Locate the cell with the specified text and output its (X, Y) center coordinate. 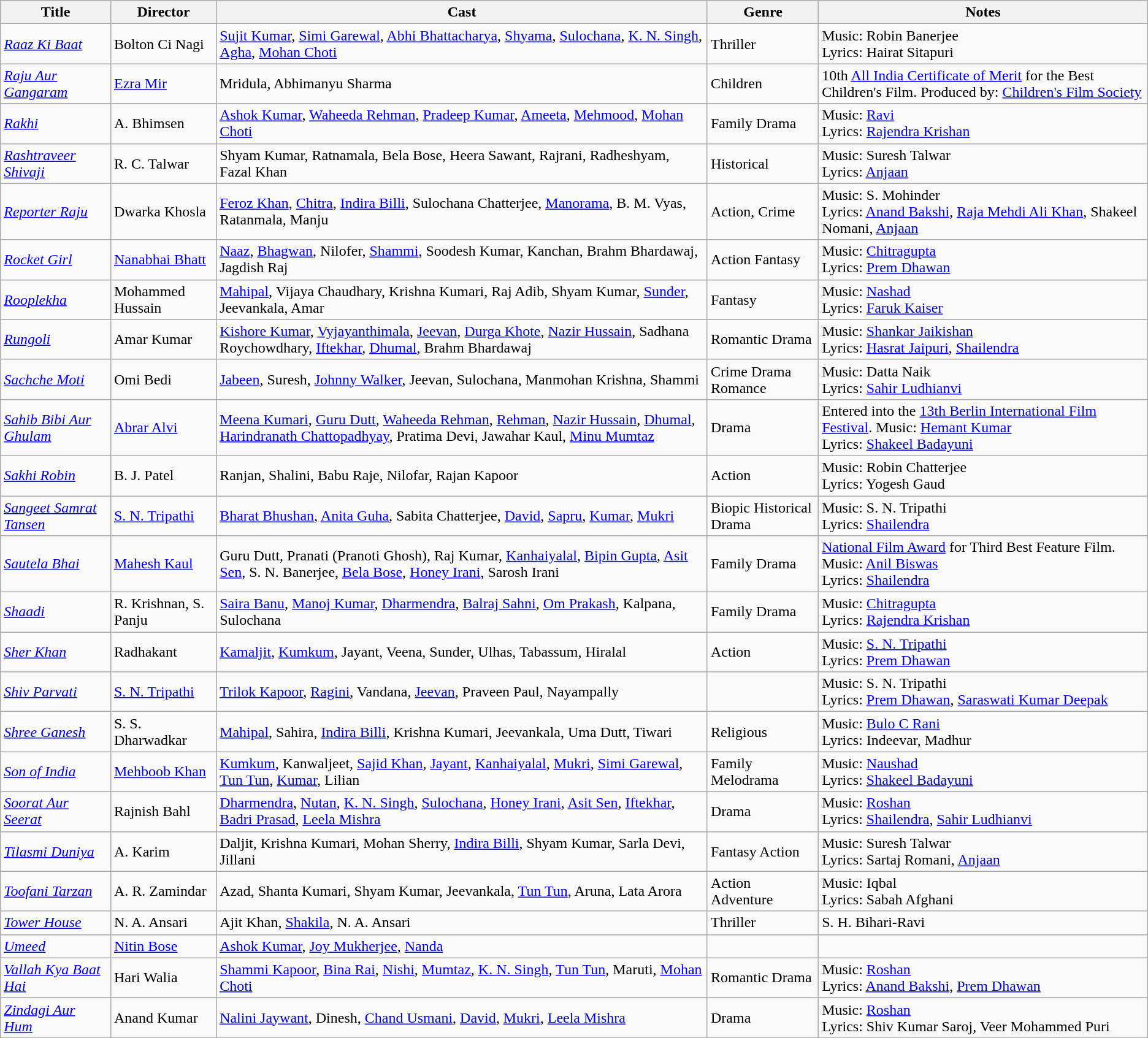
Fantasy Action (763, 851)
Crime Drama Romance (763, 379)
Reporter Raju (56, 212)
Rocket Girl (56, 260)
Music: S. N. TripathiLyrics: Shailendra (984, 515)
Dharmendra, Nutan, K. N. Singh, Sulochana, Honey Irani, Asit Sen, Iftekhar, Badri Prasad, Leela Mishra (462, 812)
Sangeet Samrat Tansen (56, 515)
Mohammed Hussain (163, 299)
Bharat Bhushan, Anita Guha, Sabita Chatterjee, David, Sapru, Kumar, Mukri (462, 515)
Anand Kumar (163, 1018)
R. C. Talwar (163, 163)
Sujit Kumar, Simi Garewal, Abhi Bhattacharya, Shyama, Sulochana, K. N. Singh, Agha, Mohan Choti (462, 44)
S. S. Dharwadkar (163, 732)
10th All India Certificate of Merit for the Best Children's Film. Produced by: Children's Film Society (984, 83)
Music: RaviLyrics: Rajendra Krishan (984, 124)
Rakhi (56, 124)
Music: Suresh TalwarLyrics: Anjaan (984, 163)
Dwarka Khosla (163, 212)
Music: Robin BanerjeeLyrics: Hairat Sitapuri (984, 44)
Ashok Kumar, Waheeda Rehman, Pradeep Kumar, Ameeta, Mehmood, Mohan Choti (462, 124)
Title (56, 12)
Azad, Shanta Kumari, Shyam Kumar, Jeevankala, Tun Tun, Aruna, Lata Arora (462, 891)
Rajnish Bahl (163, 812)
Nitin Bose (163, 946)
Mahipal, Sahira, Indira Billi, Krishna Kumari, Jeevankala, Uma Dutt, Tiwari (462, 732)
Kishore Kumar, Vyjayanthimala, Jeevan, Durga Khote, Nazir Hussain, Sadhana Roychowdhary, Iftekhar, Dhumal, Brahm Bhardawaj (462, 340)
Music: NashadLyrics: Faruk Kaiser (984, 299)
Shiv Parvati (56, 692)
Children (763, 83)
Music: NaushadLyrics: Shakeel Badayuni (984, 771)
Music: Suresh TalwarLyrics: Sartaj Romani, Anjaan (984, 851)
Guru Dutt, Pranati (Pranoti Ghosh), Raj Kumar, Kanhaiyalal, Bipin Gupta, Asit Sen, S. N. Banerjee, Bela Bose, Honey Irani, Sarosh Irani (462, 564)
Entered into the 13th Berlin International Film Festival. Music: Hemant KumarLyrics: Shakeel Badayuni (984, 427)
Action Adventure (763, 891)
Religious (763, 732)
Omi Bedi (163, 379)
A. Bhimsen (163, 124)
Music: Shankar JaikishanLyrics: Hasrat Jaipuri, Shailendra (984, 340)
Shyam Kumar, Ratnamala, Bela Bose, Heera Sawant, Rajrani, Radheshyam, Fazal Khan (462, 163)
R. Krishnan, S. Panju (163, 612)
Music: RoshanLyrics: Anand Bakshi, Prem Dhawan (984, 977)
Ranjan, Shalini, Babu Raje, Nilofar, Rajan Kapoor (462, 476)
Mehboob Khan (163, 771)
Music: RoshanLyrics: Shailendra, Sahir Ludhianvi (984, 812)
Family Melodrama (763, 771)
N. A. Ansari (163, 923)
Shree Ganesh (56, 732)
Music: RoshanLyrics: Shiv Kumar Saroj, Veer Mohammed Puri (984, 1018)
Sautela Bhai (56, 564)
Vallah Kya Baat Hai (56, 977)
Ashok Kumar, Joy Mukherjee, Nanda (462, 946)
Music: IqbalLyrics: Sabah Afghani (984, 891)
Director (163, 12)
Trilok Kapoor, Ragini, Vandana, Jeevan, Praveen Paul, Nayampally (462, 692)
Genre (763, 12)
Toofani Tarzan (56, 891)
Rashtraveer Shivaji (56, 163)
Saira Banu, Manoj Kumar, Dharmendra, Balraj Sahni, Om Prakash, Kalpana, Sulochana (462, 612)
Daljit, Krishna Kumari, Mohan Sherry, Indira Billi, Shyam Kumar, Sarla Devi, Jillani (462, 851)
Jabeen, Suresh, Johnny Walker, Jeevan, Sulochana, Manmohan Krishna, Shammi (462, 379)
Sakhi Robin (56, 476)
Nalini Jaywant, Dinesh, Chand Usmani, David, Mukri, Leela Mishra (462, 1018)
Meena Kumari, Guru Dutt, Waheeda Rehman, Rehman, Nazir Hussain, Dhumal, Harindranath Chattopadhyay, Pratima Devi, Jawahar Kaul, Minu Mumtaz (462, 427)
Music: S. MohinderLyrics: Anand Bakshi, Raja Mehdi Ali Khan, Shakeel Nomani, Anjaan (984, 212)
Raaz Ki Baat (56, 44)
Raju Aur Gangaram (56, 83)
Music: ChitraguptaLyrics: Rajendra Krishan (984, 612)
A. Karim (163, 851)
Tower House (56, 923)
Music: ChitraguptaLyrics: Prem Dhawan (984, 260)
Kumkum, Kanwaljeet, Sajid Khan, Jayant, Kanhaiyalal, Mukri, Simi Garewal, Tun Tun, Kumar, Lilian (462, 771)
Naaz, Bhagwan, Nilofer, Shammi, Soodesh Kumar, Kanchan, Brahm Bhardawaj, Jagdish Raj (462, 260)
Sher Khan (56, 652)
Soorat Aur Seerat (56, 812)
Bolton Ci Nagi (163, 44)
Music: Datta NaikLyrics: Sahir Ludhianvi (984, 379)
Nanabhai Bhatt (163, 260)
Biopic Historical Drama (763, 515)
Action Fantasy (763, 260)
Shammi Kapoor, Bina Rai, Nishi, Mumtaz, K. N. Singh, Tun Tun, Maruti, Mohan Choti (462, 977)
Notes (984, 12)
Ezra Mir (163, 83)
Rooplekha (56, 299)
Amar Kumar (163, 340)
Mridula, Abhimanyu Sharma (462, 83)
Son of India (56, 771)
Shaadi (56, 612)
S. H. Bihari-Ravi (984, 923)
Umeed (56, 946)
Action, Crime (763, 212)
Cast (462, 12)
A. R. Zamindar (163, 891)
Rungoli (56, 340)
Kamaljit, Kumkum, Jayant, Veena, Sunder, Ulhas, Tabassum, Hiralal (462, 652)
Feroz Khan, Chitra, Indira Billi, Sulochana Chatterjee, Manorama, B. M. Vyas, Ratanmala, Manju (462, 212)
Hari Walia (163, 977)
Ajit Khan, Shakila, N. A. Ansari (462, 923)
Abrar Alvi (163, 427)
Radhakant (163, 652)
Zindagi Aur Hum (56, 1018)
Sachche Moti (56, 379)
Mahesh Kaul (163, 564)
Fantasy (763, 299)
Music: Bulo C RaniLyrics: Indeevar, Madhur (984, 732)
National Film Award for Third Best Feature Film. Music: Anil BiswasLyrics: Shailendra (984, 564)
B. J. Patel (163, 476)
Sahib Bibi Aur Ghulam (56, 427)
Historical (763, 163)
Music: Robin ChatterjeeLyrics: Yogesh Gaud (984, 476)
Music: S. N. Tripathi Lyrics: Prem Dhawan (984, 652)
Tilasmi Duniya (56, 851)
Mahipal, Vijaya Chaudhary, Krishna Kumari, Raj Adib, Shyam Kumar, Sunder, Jeevankala, Amar (462, 299)
Music: S. N. TripathiLyrics: Prem Dhawan, Saraswati Kumar Deepak (984, 692)
